Capture the cell that displays the provided text and extract its [x, y] central coordinate. 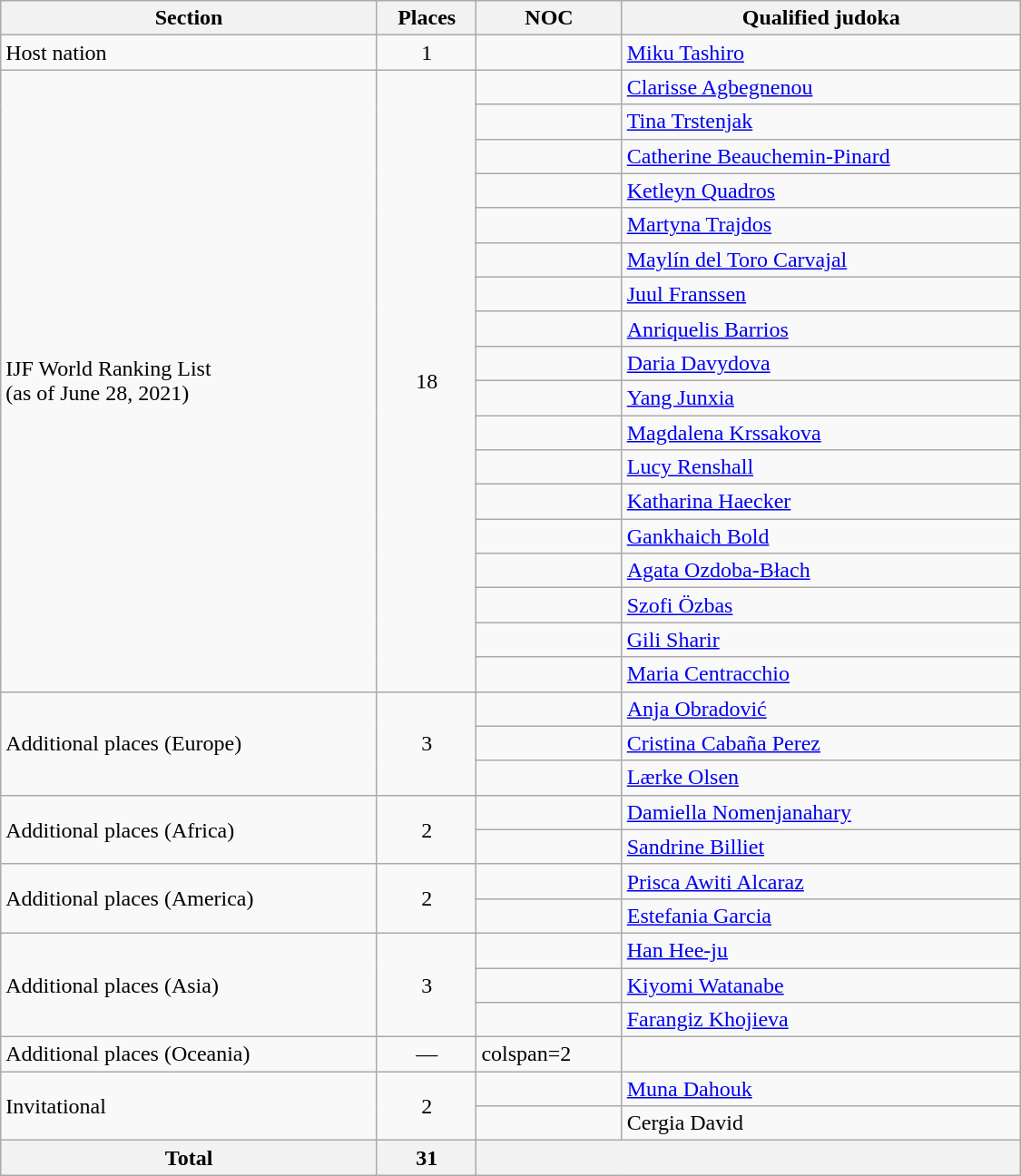
Lucy Renshall [820, 467]
Han Hee-ju [820, 950]
Invitational [189, 1106]
Anja Obradović [820, 709]
Tina Trstenjak [820, 122]
Catherine Beauchemin-Pinard [820, 156]
1 [427, 53]
Sandrine Billiet [820, 847]
Ketleyn Quadros [820, 191]
Martyna Trajdos [820, 225]
Qualified judoka [820, 18]
Anriquelis Barrios [820, 328]
Gili Sharir [820, 640]
Additional places (Africa) [189, 829]
Additional places (Europe) [189, 743]
NOC [549, 18]
IJF World Ranking List(as of June 28, 2021) [189, 381]
Agata Ozdoba-Błach [820, 571]
Cristina Cabaña Perez [820, 743]
Farangiz Khojieva [820, 1020]
Miku Tashiro [820, 53]
Lærke Olsen [820, 778]
Additional places (Asia) [189, 985]
Damiella Nomenjanahary [820, 812]
Clarisse Agbegnenou [820, 87]
Total [189, 1158]
Yang Junxia [820, 397]
18 [427, 381]
Cergia David [820, 1123]
Estefania Garcia [820, 916]
Daria Davydova [820, 363]
Maria Centracchio [820, 674]
Katharina Haecker [820, 502]
Additional places (Oceania) [189, 1054]
Prisca Awiti Alcaraz [820, 881]
Magdalena Krssakova [820, 433]
colspan=2 [549, 1054]
— [427, 1054]
Muna Dahouk [820, 1089]
Kiyomi Watanabe [820, 985]
Additional places (America) [189, 898]
Szofi Özbas [820, 605]
Juul Franssen [820, 294]
31 [427, 1158]
Section [189, 18]
Gankhaich Bold [820, 536]
Places [427, 18]
Maylín del Toro Carvajal [820, 260]
Host nation [189, 53]
